Locate the cell with the specified text and output its (X, Y) center coordinate. 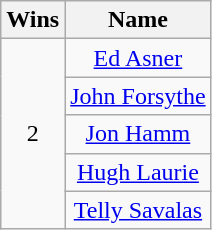
2 (33, 134)
Hugh Laurie (138, 172)
John Forsythe (138, 96)
Name (138, 20)
Ed Asner (138, 58)
Jon Hamm (138, 134)
Wins (33, 20)
Telly Savalas (138, 210)
